Scan for the cell matching the given text and deliver its [x, y] coordinate at center. 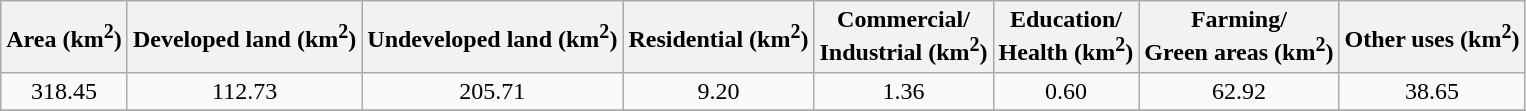
Residential (km2) [718, 37]
205.71 [492, 91]
62.92 [1239, 91]
112.73 [244, 91]
1.36 [904, 91]
Area (km2) [64, 37]
9.20 [718, 91]
Commercial/ Industrial (km2) [904, 37]
0.60 [1066, 91]
Farming/ Green areas (km2) [1239, 37]
318.45 [64, 91]
Undeveloped land (km2) [492, 37]
Developed land (km2) [244, 37]
Education/ Health (km2) [1066, 37]
38.65 [1432, 91]
Other uses (km2) [1432, 37]
